Extract the (x, y) coordinate from the center of the cell holding the provided text.  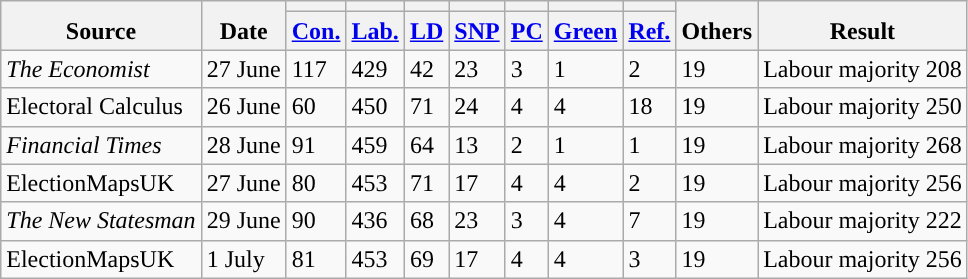
Labour majority 250 (863, 107)
Electoral Calculus (101, 107)
80 (316, 183)
90 (316, 221)
Result (863, 26)
24 (477, 107)
The New Statesman (101, 221)
PC (526, 31)
Lab. (375, 31)
91 (316, 145)
459 (375, 145)
Others (717, 26)
Ref. (650, 31)
Source (101, 26)
60 (316, 107)
Labour majority 222 (863, 221)
Date (244, 26)
7 (650, 221)
69 (426, 259)
Financial Times (101, 145)
26 June (244, 107)
13 (477, 145)
450 (375, 107)
LD (426, 31)
429 (375, 69)
Labour majority 208 (863, 69)
1 July (244, 259)
Con. (316, 31)
42 (426, 69)
Green (586, 31)
117 (316, 69)
The Economist (101, 69)
18 (650, 107)
SNP (477, 31)
64 (426, 145)
Labour majority 268 (863, 145)
29 June (244, 221)
28 June (244, 145)
68 (426, 221)
436 (375, 221)
81 (316, 259)
